Identify which cell holds the provided text, then report its (x, y) central coordinate. 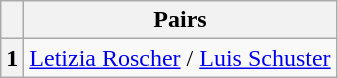
Pairs (180, 20)
1 (12, 58)
Letizia Roscher / Luis Schuster (180, 58)
